Provide the [X, Y] coordinate of the cell's center where the given text is located.  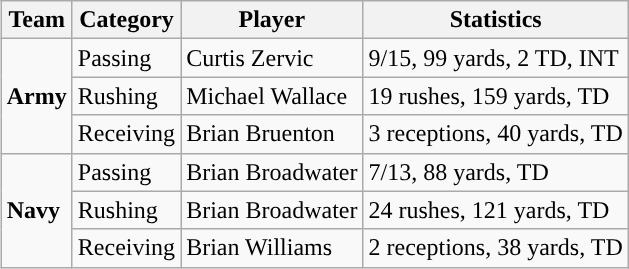
Brian Bruenton [272, 134]
Army [36, 96]
Category [126, 20]
19 rushes, 159 yards, TD [496, 96]
Navy [36, 210]
Michael Wallace [272, 96]
9/15, 99 yards, 2 TD, INT [496, 58]
3 receptions, 40 yards, TD [496, 134]
24 rushes, 121 yards, TD [496, 210]
Player [272, 20]
Curtis Zervic [272, 58]
Statistics [496, 20]
Brian Williams [272, 248]
Team [36, 20]
2 receptions, 38 yards, TD [496, 248]
7/13, 88 yards, TD [496, 172]
